From the cell containing the given text, extract its center point as [X, Y] coordinate. 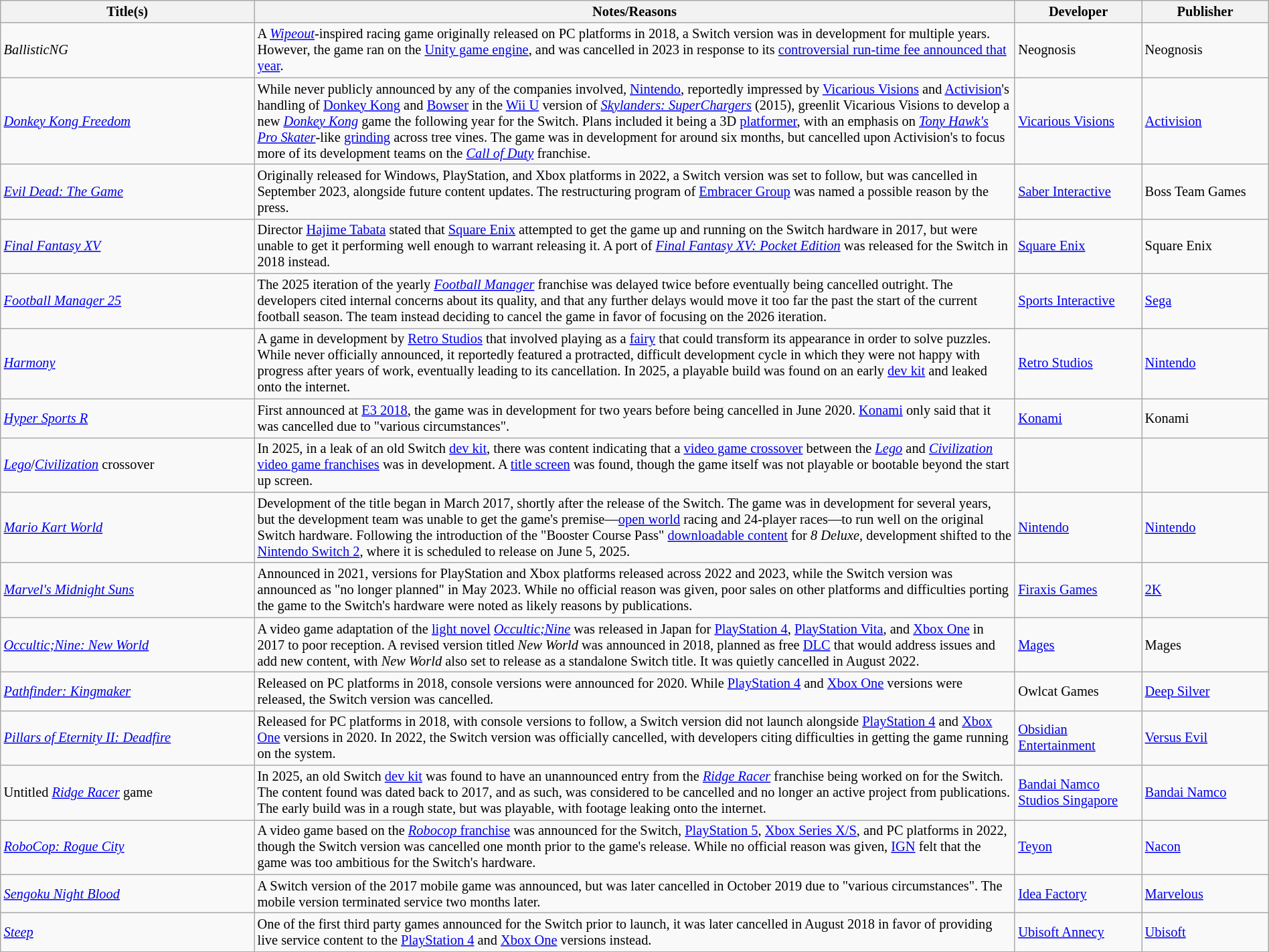
Title(s) [127, 11]
Harmony [127, 363]
Sports Interactive [1078, 301]
Vicarious Visions [1078, 121]
Ubisoft Annecy [1078, 932]
Publisher [1205, 11]
Bandai Namco [1205, 793]
Pathfinder: Kingmaker [127, 691]
Occultic;Nine: New World [127, 645]
Notes/Reasons [634, 11]
Marvelous [1205, 894]
Boss Team Games [1205, 191]
Untitled Ridge Racer game [127, 793]
Ubisoft [1205, 932]
Sega [1205, 301]
Football Manager 25 [127, 301]
Hyper Sports R [127, 418]
Activision [1205, 121]
Deep Silver [1205, 691]
Versus Evil [1205, 738]
Retro Studios [1078, 363]
Nacon [1205, 847]
BallisticNG [127, 50]
Lego/Civilization crossover [127, 465]
RoboCop: Rogue City [127, 847]
Steep [127, 932]
Teyon [1078, 847]
Marvel's Midnight Suns [127, 590]
Developer [1078, 11]
Evil Dead: The Game [127, 191]
Saber Interactive [1078, 191]
Mario Kart World [127, 527]
Obsidian Entertainment [1078, 738]
Bandai Namco Studios Singapore [1078, 793]
Pillars of Eternity II: Deadfire [127, 738]
Final Fantasy XV [127, 246]
Sengoku Night Blood [127, 894]
Donkey Kong Freedom [127, 121]
2K [1205, 590]
Owlcat Games [1078, 691]
Idea Factory [1078, 894]
Firaxis Games [1078, 590]
